Output the [X, Y] coordinate of the center of the cell containing the given text.  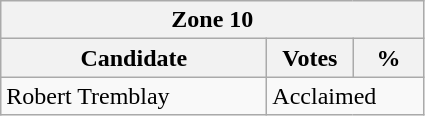
Votes [310, 58]
Robert Tremblay [134, 96]
Acclaimed [346, 96]
Candidate [134, 58]
Zone 10 [212, 20]
% [388, 58]
